Capture the cell that displays the provided text and extract its [X, Y] central coordinate. 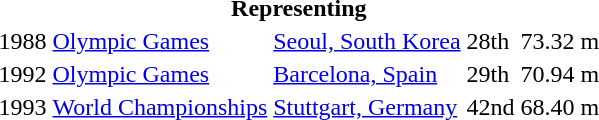
29th [490, 74]
Barcelona, Spain [367, 74]
28th [490, 41]
Seoul, South Korea [367, 41]
